Return (X, Y) of the center of cell containing provided text 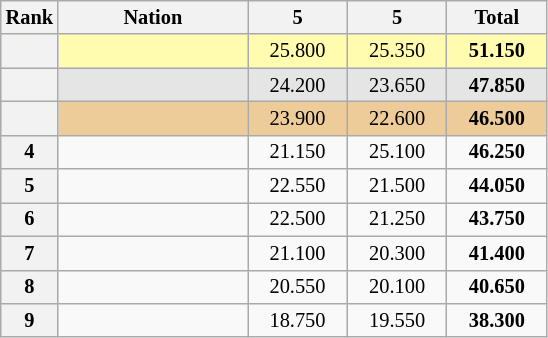
25.100 (397, 152)
25.350 (397, 51)
19.550 (397, 320)
20.550 (298, 287)
40.650 (497, 287)
9 (30, 320)
25.800 (298, 51)
21.100 (298, 253)
51.150 (497, 51)
6 (30, 219)
7 (30, 253)
22.600 (397, 118)
22.550 (298, 186)
47.850 (497, 85)
Total (497, 17)
46.500 (497, 118)
Nation (153, 17)
46.250 (497, 152)
23.650 (397, 85)
21.150 (298, 152)
22.500 (298, 219)
43.750 (497, 219)
44.050 (497, 186)
Rank (30, 17)
41.400 (497, 253)
4 (30, 152)
18.750 (298, 320)
20.300 (397, 253)
21.250 (397, 219)
23.900 (298, 118)
20.100 (397, 287)
8 (30, 287)
24.200 (298, 85)
21.500 (397, 186)
38.300 (497, 320)
